Locate the cell with the specified text and output its [X, Y] center coordinate. 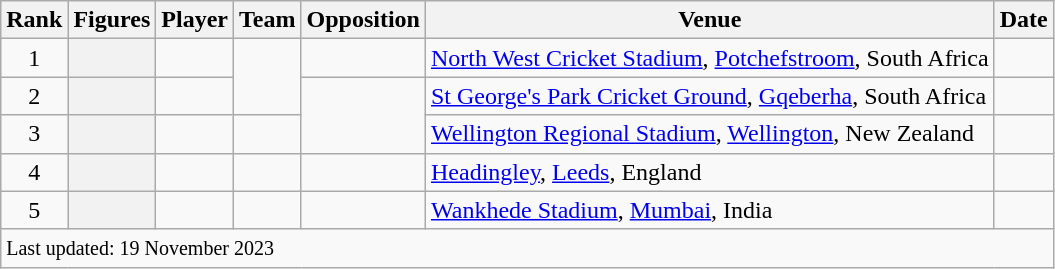
Opposition [363, 20]
Headingley, Leeds, England [710, 172]
Team [268, 20]
Rank [34, 20]
5 [34, 210]
Wellington Regional Stadium, Wellington, New Zealand [710, 134]
St George's Park Cricket Ground, Gqeberha, South Africa [710, 96]
4 [34, 172]
Player [195, 20]
North West Cricket Stadium, Potchefstroom, South Africa [710, 58]
2 [34, 96]
Figures [112, 20]
Venue [710, 20]
1 [34, 58]
3 [34, 134]
Last updated: 19 November 2023 [527, 248]
Date [1024, 20]
Wankhede Stadium, Mumbai, India [710, 210]
